Detect which cell encompasses the target text, then output its (x, y) center coordinate. 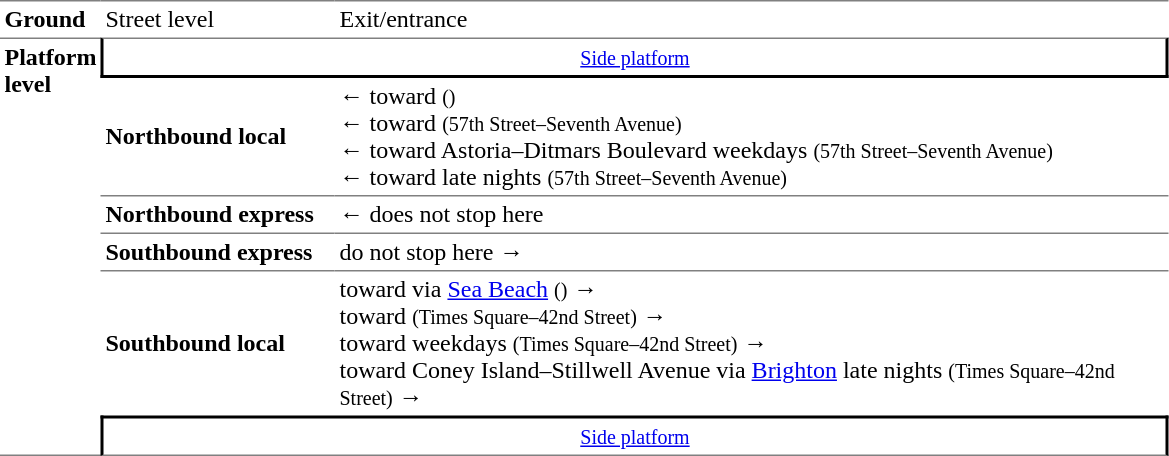
do not stop here → (752, 253)
Northbound local (218, 137)
Southbound local (218, 344)
Platform level (50, 247)
Ground (50, 19)
Street level (218, 19)
Exit/entrance (752, 19)
← does not stop here (752, 215)
Northbound express (218, 215)
Southbound express (218, 253)
